Pinpoint the cell where the given text exists, returning its (x, y) midpoint coordinate. 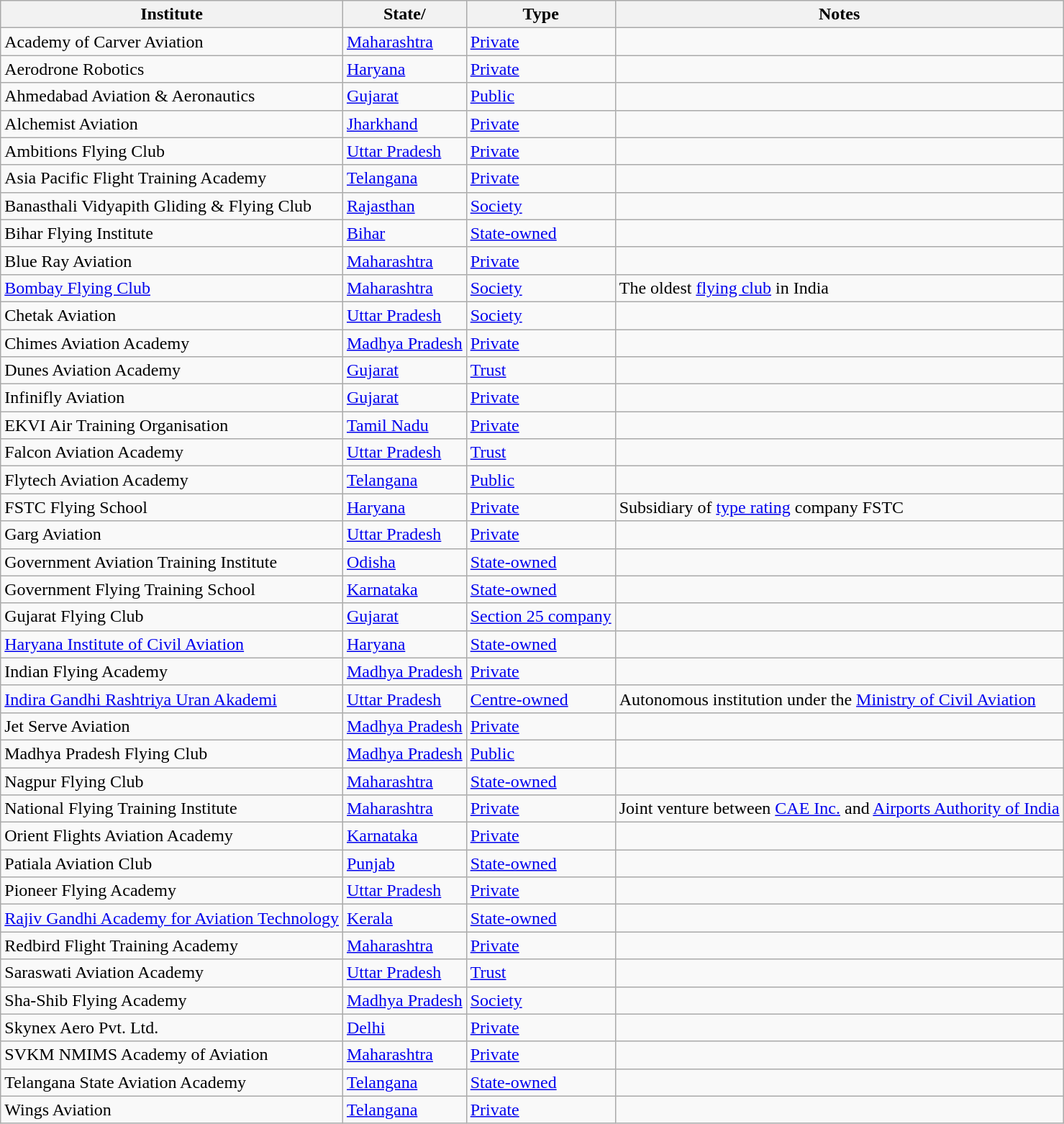
Indian Flying Academy (172, 671)
The oldest flying club in India (839, 288)
FSTC Flying School (172, 507)
Rajiv Gandhi Academy for Aviation Technology (172, 918)
Aerodrone Robotics (172, 69)
EKVI Air Training Organisation (172, 425)
Telangana State Aviation Academy (172, 1082)
Type (541, 14)
Ahmedabad Aviation & Aeronautics (172, 96)
Alchemist Aviation (172, 124)
Centre-owned (541, 699)
Chimes Aviation Academy (172, 343)
Government Aviation Training Institute (172, 562)
Pioneer Flying Academy (172, 891)
Patiala Aviation Club (172, 864)
Gujarat Flying Club (172, 617)
Ambitions Flying Club (172, 151)
Nagpur Flying Club (172, 781)
Flytech Aviation Academy (172, 480)
Saraswati Aviation Academy (172, 973)
Madhya Pradesh Flying Club (172, 753)
Notes (839, 14)
Government Flying Training School (172, 589)
Punjab (404, 864)
Bihar Flying Institute (172, 233)
Chetak Aviation (172, 315)
National Flying Training Institute (172, 809)
Sha-Shib Flying Academy (172, 1000)
Bihar (404, 233)
Delhi (404, 1028)
Wings Aviation (172, 1110)
Blue Ray Aviation (172, 260)
Kerala (404, 918)
Tamil Nadu (404, 425)
Jet Serve Aviation (172, 726)
Subsidiary of type rating company FSTC (839, 507)
SVKM NMIMS Academy of Aviation (172, 1055)
Jharkhand (404, 124)
Section 25 company (541, 617)
Bombay Flying Club (172, 288)
Rajasthan (404, 206)
Banasthali Vidyapith Gliding & Flying Club (172, 206)
Academy of Carver Aviation (172, 42)
Indira Gandhi Rashtriya Uran Akademi (172, 699)
Autonomous institution under the Ministry of Civil Aviation (839, 699)
Garg Aviation (172, 535)
Falcon Aviation Academy (172, 453)
Infinifly Aviation (172, 398)
Orient Flights Aviation Academy (172, 836)
State/ (404, 14)
Joint venture between CAE Inc. and Airports Authority of India (839, 809)
Redbird Flight Training Academy (172, 946)
Haryana Institute of Civil Aviation (172, 644)
Skynex Aero Pvt. Ltd. (172, 1028)
Odisha (404, 562)
Dunes Aviation Academy (172, 371)
Asia Pacific Flight Training Academy (172, 178)
Institute (172, 14)
